Capture the cell that displays the provided text and extract its [X, Y] central coordinate. 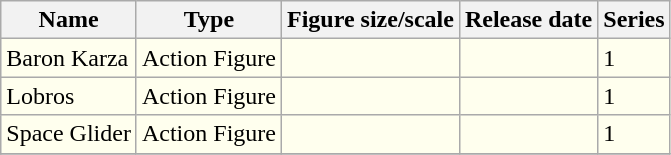
Release date [528, 20]
Series [634, 20]
Name [69, 20]
Space Glider [69, 134]
Type [208, 20]
Lobros [69, 96]
Figure size/scale [370, 20]
Baron Karza [69, 58]
